Detect which cell encompasses the target text, then output its (X, Y) center coordinate. 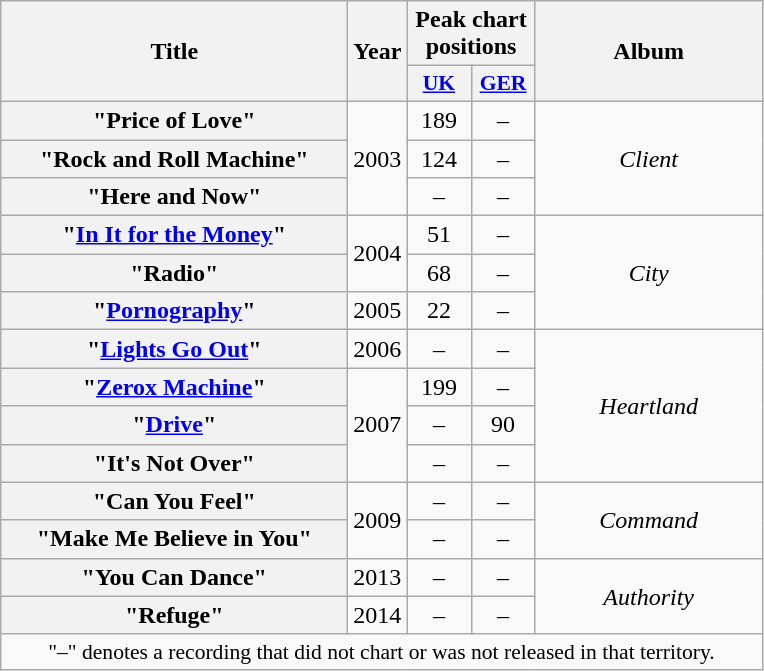
"Radio" (174, 273)
2007 (378, 425)
"–" denotes a recording that did not chart or was not released in that territory. (382, 652)
Client (648, 158)
"Zerox Machine" (174, 387)
"It's Not Over" (174, 463)
22 (439, 311)
"You Can Dance" (174, 577)
Command (648, 520)
2014 (378, 615)
Peak chart positions (471, 34)
2005 (378, 311)
Title (174, 52)
UK (439, 84)
2003 (378, 158)
"Make Me Believe in You" (174, 539)
2006 (378, 349)
"Pornography" (174, 311)
2013 (378, 577)
68 (439, 273)
"Price of Love" (174, 120)
51 (439, 235)
"Can You Feel" (174, 501)
2009 (378, 520)
189 (439, 120)
124 (439, 159)
GER (503, 84)
City (648, 273)
Album (648, 52)
"Here and Now" (174, 197)
"Drive" (174, 425)
199 (439, 387)
90 (503, 425)
Heartland (648, 406)
"Refuge" (174, 615)
"Rock and Roll Machine" (174, 159)
"In It for the Money" (174, 235)
"Lights Go Out" (174, 349)
Authority (648, 596)
2004 (378, 254)
Year (378, 52)
